Return [X, Y] of the center of cell containing provided text 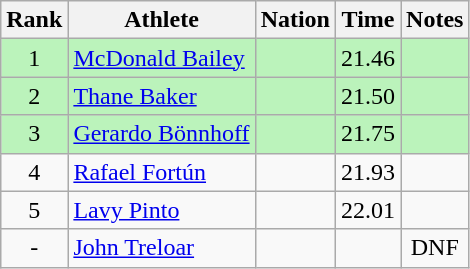
21.93 [368, 172]
1 [34, 58]
22.01 [368, 210]
4 [34, 172]
John Treloar [162, 248]
3 [34, 134]
Time [368, 20]
Athlete [162, 20]
21.50 [368, 96]
DNF [435, 248]
Notes [435, 20]
McDonald Bailey [162, 58]
Thane Baker [162, 96]
- [34, 248]
Rank [34, 20]
21.75 [368, 134]
Nation [295, 20]
Gerardo Bönnhoff [162, 134]
Rafael Fortún [162, 172]
Lavy Pinto [162, 210]
5 [34, 210]
2 [34, 96]
21.46 [368, 58]
